Find where the given text appears and provide that cell's center as (X, Y) coordinate. 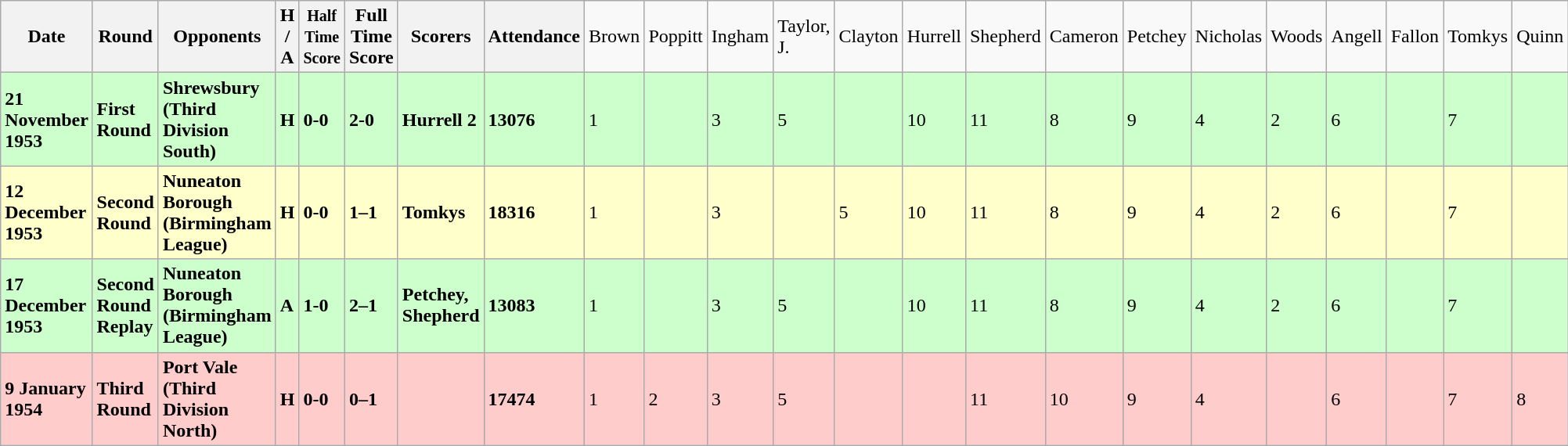
Date (47, 37)
Cameron (1083, 37)
21 November 1953 (47, 119)
Shrewsbury (Third Division South) (217, 119)
Hurrell (934, 37)
1-0 (322, 305)
Hurrell 2 (441, 119)
Half Time Score (322, 37)
Brown (614, 37)
Attendance (534, 37)
Nicholas (1228, 37)
First Round (125, 119)
Fallon (1415, 37)
9 January 1954 (47, 399)
Clayton (869, 37)
Angell (1357, 37)
Woods (1296, 37)
Petchey (1157, 37)
Taylor, J. (804, 37)
17474 (534, 399)
Full Time Score (371, 37)
Petchey, Shepherd (441, 305)
12 December 1953 (47, 213)
1–1 (371, 213)
0–1 (371, 399)
Port Vale (Third Division North) (217, 399)
Second Round (125, 213)
Second Round Replay (125, 305)
Ingham (740, 37)
Shepherd (1005, 37)
Round (125, 37)
13083 (534, 305)
Opponents (217, 37)
H / A (287, 37)
13076 (534, 119)
Scorers (441, 37)
17 December 1953 (47, 305)
18316 (534, 213)
2–1 (371, 305)
2-0 (371, 119)
Poppitt (676, 37)
A (287, 305)
Quinn (1541, 37)
Third Round (125, 399)
